Locate the cell with the specified text and output its [X, Y] center coordinate. 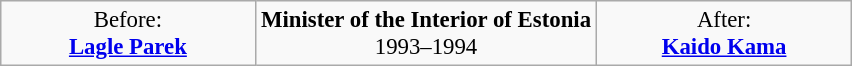
Minister of the Interior of Estonia1993–1994 [426, 34]
After:Kaido Kama [724, 34]
Before:Lagle Parek [128, 34]
